Provide the [x, y] coordinate of the cell's center where the given text is located.  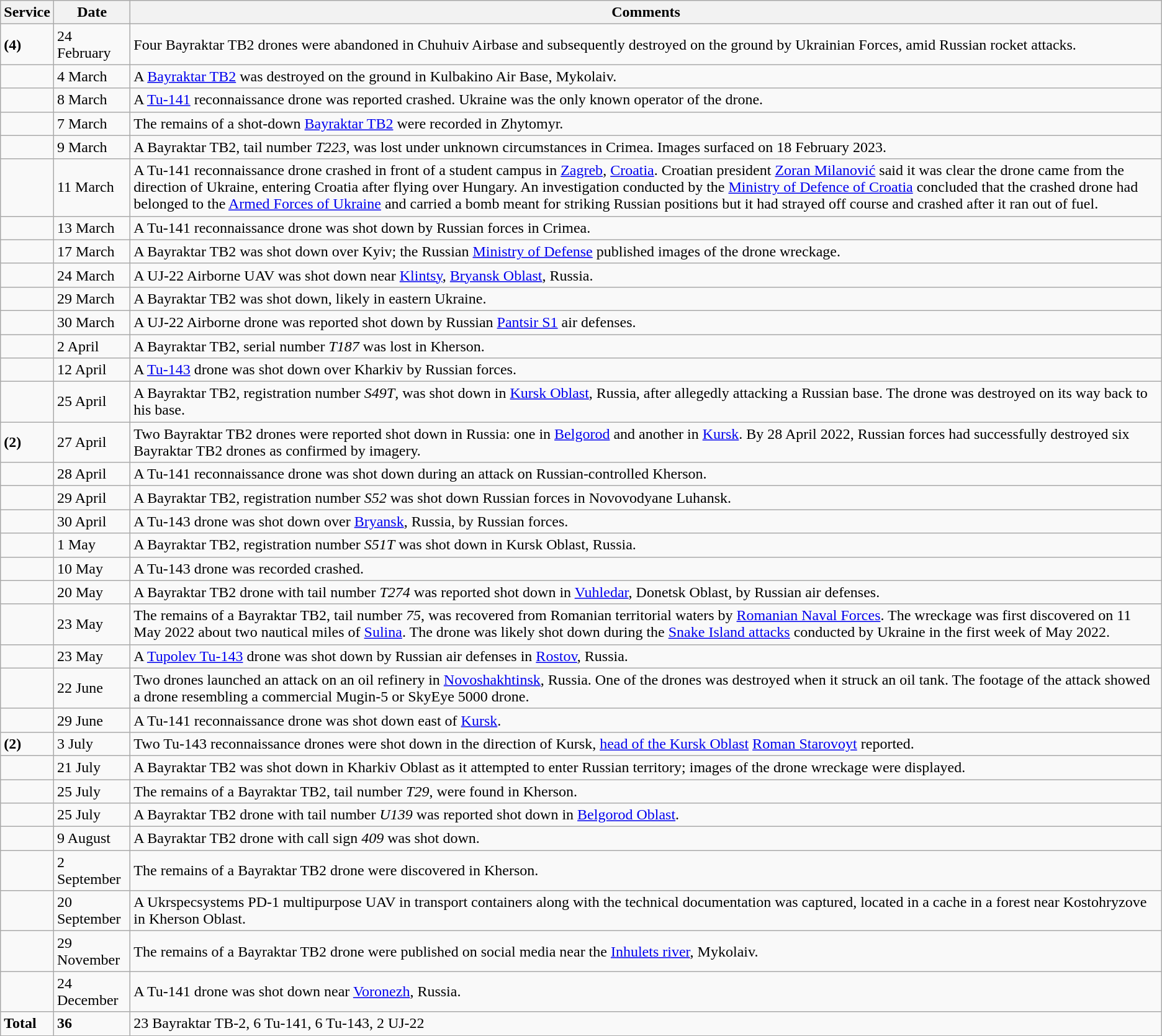
1 May [92, 545]
22 June [92, 688]
9 March [92, 147]
13 March [92, 228]
9 August [92, 839]
24 March [92, 275]
25 April [92, 402]
23 Bayraktar TB-2, 6 Tu-141, 6 Tu-143, 2 UJ-22 [646, 1024]
The remains of a Bayraktar TB2 drone were discovered in Kherson. [646, 870]
The remains of a Bayraktar TB2 drone were published on social media near the Inhulets river, Mykolaiv. [646, 951]
24 December [92, 992]
A Bayraktar TB2 drone with call sign 409 was shot down. [646, 839]
A Bayraktar TB2, registration number S51T was shot down in Kursk Oblast, Russia. [646, 545]
8 March [92, 100]
A Tu-141 reconnaissance drone was shot down by Russian forces in Crimea. [646, 228]
7 March [92, 124]
Two Tu-143 reconnaissance drones were shot down in the direction of Kursk, head of the Kursk Oblast Roman Starovoyt reported. [646, 744]
Date [92, 12]
2 September [92, 870]
29 June [92, 720]
24 February [92, 45]
A UJ-22 Airborne UAV was shot down near Klintsy, Bryansk Oblast, Russia. [646, 275]
Total [27, 1024]
11 March [92, 187]
A Tu-143 drone was shot down over Kharkiv by Russian forces. [646, 370]
A Tupolev Tu-143 drone was shot down by Russian air defenses in Rostov, Russia. [646, 656]
The remains of a shot-down Bayraktar TB2 were recorded in Zhytomyr. [646, 124]
20 September [92, 911]
27 April [92, 442]
30 March [92, 322]
36 [92, 1024]
28 April [92, 474]
12 April [92, 370]
29 April [92, 498]
Comments [646, 12]
A Bayraktar TB2 was destroyed on the ground in Kulbakino Air Base, Mykolaiv. [646, 76]
A Bayraktar TB2 was shot down, likely in eastern Ukraine. [646, 299]
10 May [92, 569]
Service [27, 12]
A Bayraktar TB2, serial number T187 was lost in Kherson. [646, 346]
21 July [92, 767]
A Bayraktar TB2, tail number T223, was lost under unknown circumstances in Crimea. Images surfaced on 18 February 2023. [646, 147]
A Bayraktar TB2 was shot down in Kharkiv Oblast as it attempted to enter Russian territory; images of the drone wreckage were displayed. [646, 767]
A Tu-141 reconnaissance drone was reported crashed. Ukraine was the only known operator of the drone. [646, 100]
(4) [27, 45]
2 April [92, 346]
A Tu-143 drone was shot down over Bryansk, Russia, by Russian forces. [646, 521]
20 May [92, 592]
A Bayraktar TB2, registration number S52 was shot down Russian forces in Novovodyane Luhansk. [646, 498]
29 November [92, 951]
A Bayraktar TB2 was shot down over Kyiv; the Russian Ministry of Defense published images of the drone wreckage. [646, 251]
A Tu-143 drone was recorded crashed. [646, 569]
29 March [92, 299]
30 April [92, 521]
4 March [92, 76]
A Tu-141 drone was shot down near Voronezh, Russia. [646, 992]
A Bayraktar TB2 drone with tail number T274 was reported shot down in Vuhledar, Donetsk Oblast, by Russian air defenses. [646, 592]
A Bayraktar TB2 drone with tail number U139 was reported shot down in Belgorod Oblast. [646, 815]
A UJ-22 Airborne drone was reported shot down by Russian Pantsir S1 air defenses. [646, 322]
3 July [92, 744]
The remains of a Bayraktar TB2, tail number T29, were found in Kherson. [646, 791]
A Tu-141 reconnaissance drone was shot down east of Kursk. [646, 720]
17 March [92, 251]
A Tu-141 reconnaissance drone was shot down during an attack on Russian-controlled Kherson. [646, 474]
